For the text-containing cell, return its midpoint in [X, Y] coordinate format. 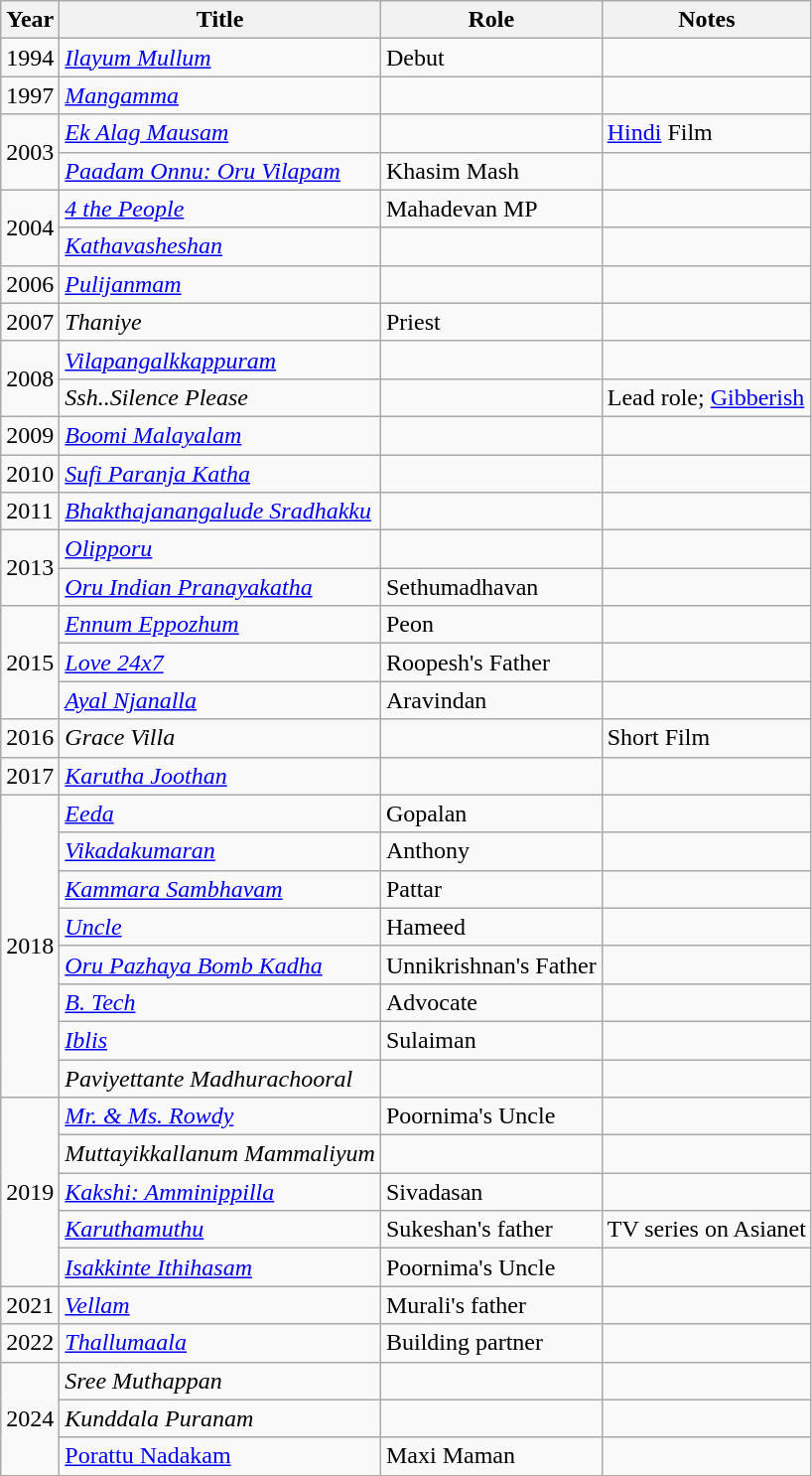
Ilayum Mullum [220, 58]
2018 [30, 946]
Mahadevan MP [490, 209]
Karutha Joothan [220, 776]
Vellam [220, 1305]
Kathavasheshan [220, 246]
Gopalan [490, 813]
2007 [30, 322]
Sivadasan [490, 1192]
Title [220, 20]
2003 [30, 152]
2013 [30, 568]
Kakshi: Amminippilla [220, 1192]
Hindi Film [707, 133]
Sulaiman [490, 1040]
Peon [490, 625]
Oru Indian Pranayakatha [220, 587]
Bhakthajanangalude Sradhakku [220, 512]
Vilapangalkkappuram [220, 360]
2016 [30, 738]
Olipporu [220, 549]
Vikadakumaran [220, 851]
B. Tech [220, 1002]
Eeda [220, 813]
2008 [30, 378]
2021 [30, 1305]
Ek Alag Mausam [220, 133]
Notes [707, 20]
Hameed [490, 927]
Sufi Paranja Katha [220, 474]
Muttayikkallanum Mammaliyum [220, 1154]
2017 [30, 776]
Ayal Njanalla [220, 700]
Mangamma [220, 95]
Thallumaala [220, 1343]
2019 [30, 1192]
2009 [30, 435]
Sethumadhavan [490, 587]
4 the People [220, 209]
Building partner [490, 1343]
Karuthamuthu [220, 1230]
Iblis [220, 1040]
Porattu Nadakam [220, 1456]
Priest [490, 322]
2011 [30, 512]
Sukeshan's father [490, 1230]
Mr. & Ms. Rowdy [220, 1116]
2024 [30, 1418]
Murali's father [490, 1305]
Ssh..Silence Please [220, 397]
Kammara Sambhavam [220, 889]
Anthony [490, 851]
Maxi Maman [490, 1456]
Pattar [490, 889]
Oru Pazhaya Bomb Kadha [220, 964]
Debut [490, 58]
Kunddala Puranam [220, 1418]
Paadam Onnu: Oru Vilapam [220, 171]
Uncle [220, 927]
1994 [30, 58]
2006 [30, 284]
Lead role; Gibberish [707, 397]
Roopesh's Father [490, 663]
Aravindan [490, 700]
Isakkinte Ithihasam [220, 1267]
Pulijanmam [220, 284]
2010 [30, 474]
2022 [30, 1343]
Love 24x7 [220, 663]
Grace Villa [220, 738]
Sree Muthappan [220, 1381]
TV series on Asianet [707, 1230]
Advocate [490, 1002]
Khasim Mash [490, 171]
Ennum Eppozhum [220, 625]
Paviyettante Madhurachooral [220, 1078]
1997 [30, 95]
Year [30, 20]
2015 [30, 663]
Role [490, 20]
Boomi Malayalam [220, 435]
Short Film [707, 738]
Unnikrishnan's Father [490, 964]
Thaniye [220, 322]
2004 [30, 227]
